Locate the cell with the specified text and output its [X, Y] center coordinate. 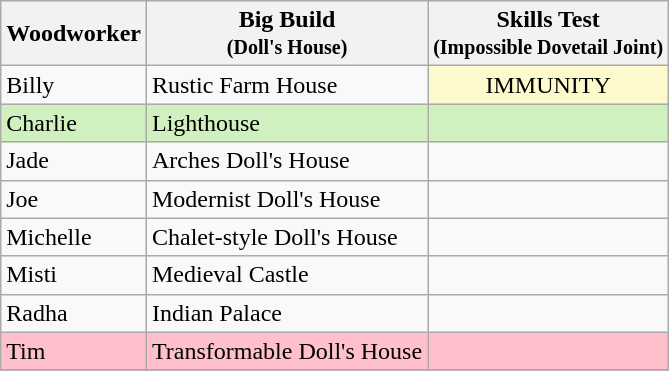
Woodworker [74, 34]
Arches Doll's House [286, 161]
Charlie [74, 123]
Misti [74, 275]
Indian Palace [286, 313]
Joe [74, 199]
Rustic Farm House [286, 85]
IMMUNITY [548, 85]
Big Build(Doll's House) [286, 34]
Transformable Doll's House [286, 351]
Modernist Doll's House [286, 199]
Radha [74, 313]
Medieval Castle [286, 275]
Billy [74, 85]
Michelle [74, 237]
Lighthouse [286, 123]
Jade [74, 161]
Tim [74, 351]
Skills Test(Impossible Dovetail Joint) [548, 34]
Chalet-style Doll's House [286, 237]
